Provide the [X, Y] coordinate of the cell's center where the given text is located.  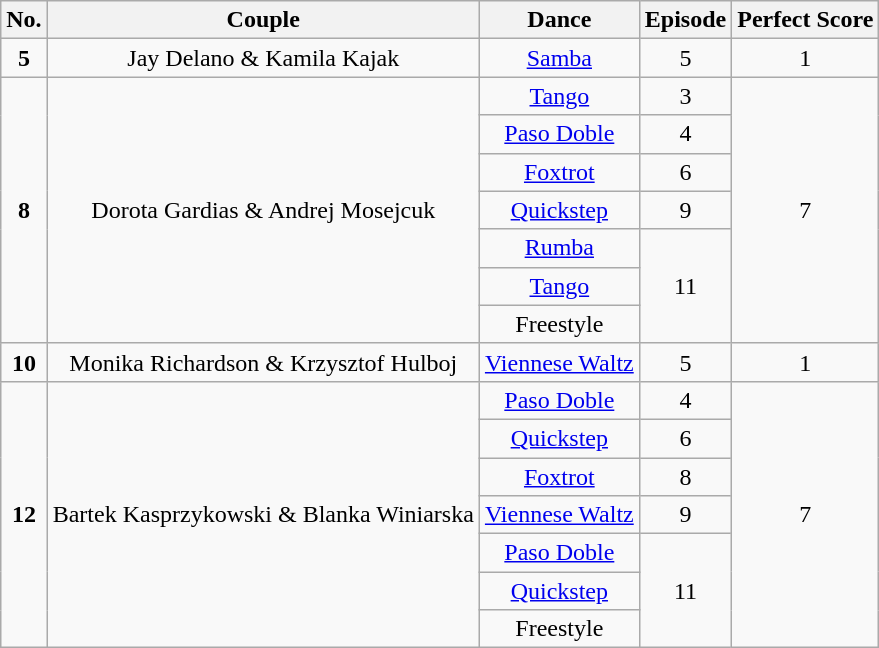
Jay Delano & Kamila Kajak [263, 58]
Perfect Score [806, 20]
Rumba [559, 248]
12 [24, 514]
Bartek Kasprzykowski & Blanka Winiarska [263, 514]
No. [24, 20]
Samba [559, 58]
Dance [559, 20]
10 [24, 362]
Episode [685, 20]
3 [685, 96]
Couple [263, 20]
Monika Richardson & Krzysztof Hulboj [263, 362]
Dorota Gardias & Andrej Mosejcuk [263, 210]
